Search for the cell housing the specified text and yield its (X, Y) center coordinate. 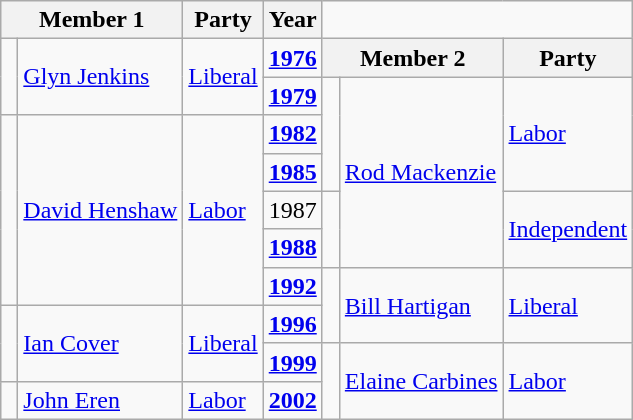
Glyn Jenkins (100, 77)
Member 1 (92, 20)
1987 (292, 210)
2002 (292, 400)
1985 (292, 172)
1988 (292, 248)
1976 (292, 58)
Year (292, 20)
1999 (292, 362)
Elaine Carbines (421, 381)
1992 (292, 286)
Member 2 (412, 58)
1982 (292, 134)
1996 (292, 324)
David Henshaw (100, 210)
Independent (568, 229)
John Eren (100, 400)
1979 (292, 96)
Bill Hartigan (421, 305)
Ian Cover (100, 343)
Rod Mackenzie (421, 172)
